Extract the [x, y] coordinate from the center of the cell holding the provided text.  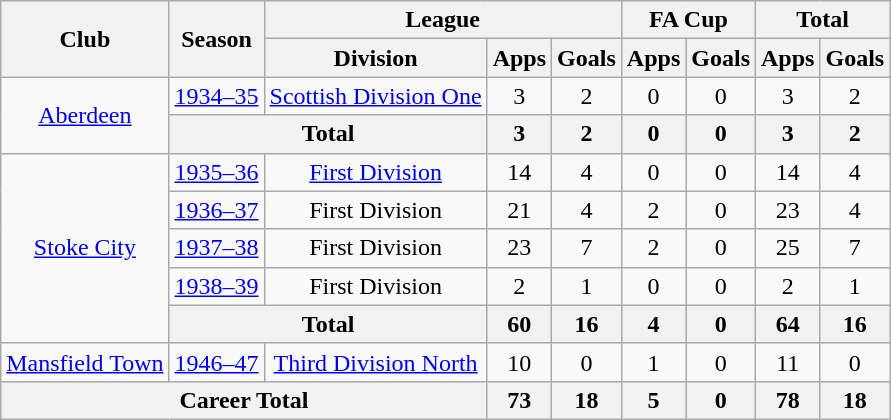
Season [216, 39]
1946–47 [216, 362]
Career Total [244, 400]
Scottish Division One [376, 96]
60 [519, 324]
64 [788, 324]
11 [788, 362]
Club [85, 39]
1935–36 [216, 172]
Third Division North [376, 362]
Division [376, 58]
73 [519, 400]
5 [653, 400]
Mansfield Town [85, 362]
1936–37 [216, 210]
78 [788, 400]
1937–38 [216, 248]
1938–39 [216, 286]
25 [788, 248]
Aberdeen [85, 115]
Stoke City [85, 248]
21 [519, 210]
1934–35 [216, 96]
FA Cup [688, 20]
10 [519, 362]
League [442, 20]
